Capture the cell that displays the provided text and extract its (x, y) central coordinate. 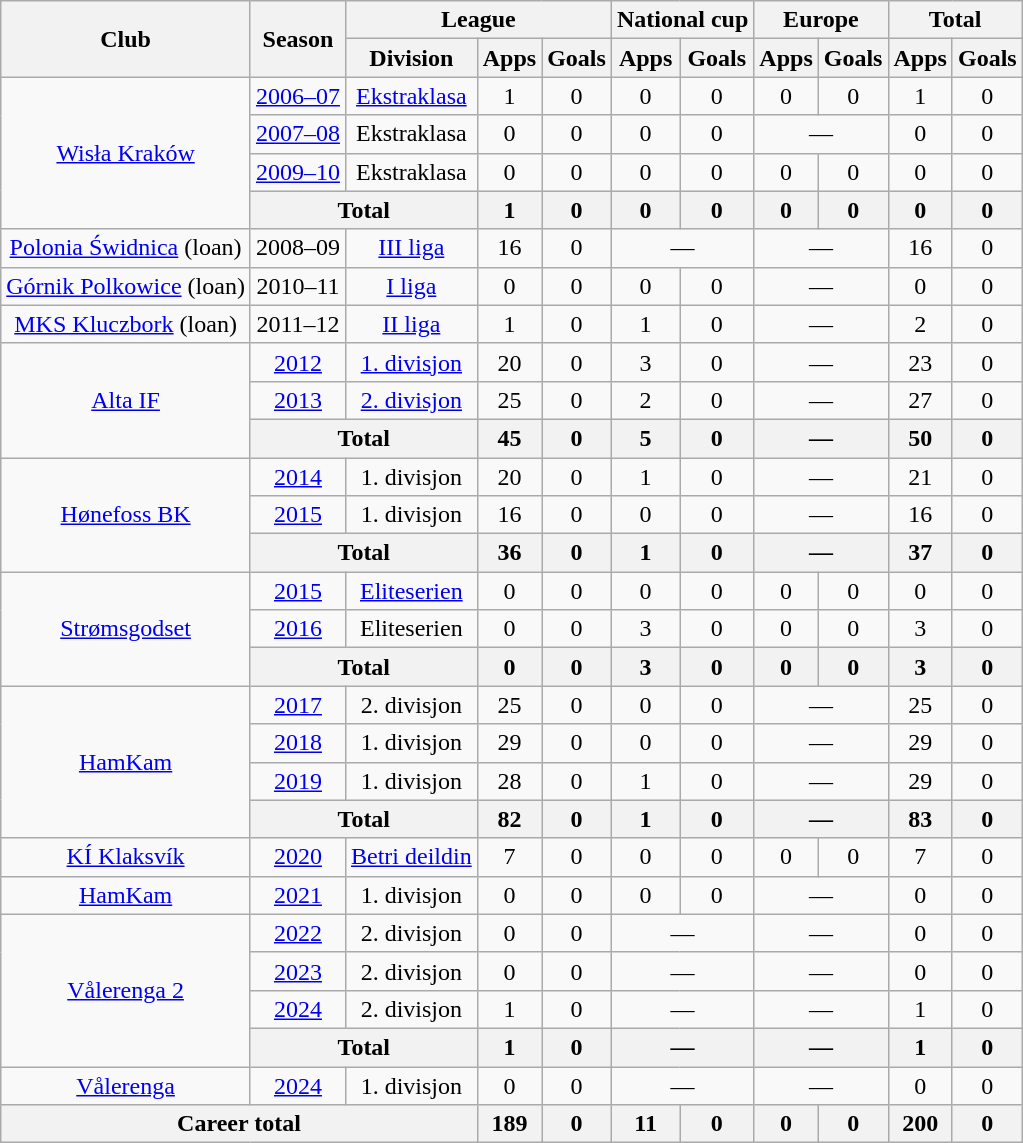
2016 (298, 629)
KÍ Klaksvík (126, 857)
2022 (298, 933)
MKS Kluczbork (loan) (126, 324)
Vålerenga 2 (126, 990)
III liga (411, 248)
11 (645, 1124)
2007–08 (298, 134)
Strømsgodset (126, 629)
2017 (298, 705)
50 (920, 438)
2008–09 (298, 248)
2018 (298, 743)
Hønefoss BK (126, 515)
Europe (821, 20)
Division (411, 58)
2012 (298, 362)
Club (126, 39)
Górnik Polkowice (loan) (126, 286)
36 (509, 553)
II liga (411, 324)
Alta IF (126, 400)
Betri deildin (411, 857)
Season (298, 39)
189 (509, 1124)
5 (645, 438)
27 (920, 400)
28 (509, 781)
21 (920, 477)
2013 (298, 400)
I liga (411, 286)
2021 (298, 895)
Polonia Świdnica (loan) (126, 248)
37 (920, 553)
23 (920, 362)
2014 (298, 477)
Career total (239, 1124)
82 (509, 819)
2020 (298, 857)
National cup (682, 20)
2010–11 (298, 286)
83 (920, 819)
Wisła Kraków (126, 153)
2006–07 (298, 96)
Vålerenga (126, 1085)
2023 (298, 971)
45 (509, 438)
200 (920, 1124)
League (478, 20)
2019 (298, 781)
2009–10 (298, 172)
2011–12 (298, 324)
